Determine the (X, Y) coordinate at the center of the cell enclosing the given text.  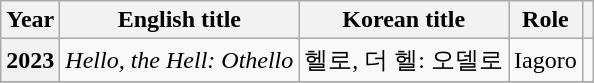
Iagoro (546, 60)
Hello, the Hell: Othello (180, 60)
Korean title (404, 20)
2023 (30, 60)
Year (30, 20)
헬로, 더 헬: 오델로 (404, 60)
Role (546, 20)
English title (180, 20)
